Scan for the cell matching the given text and deliver its (x, y) coordinate at center. 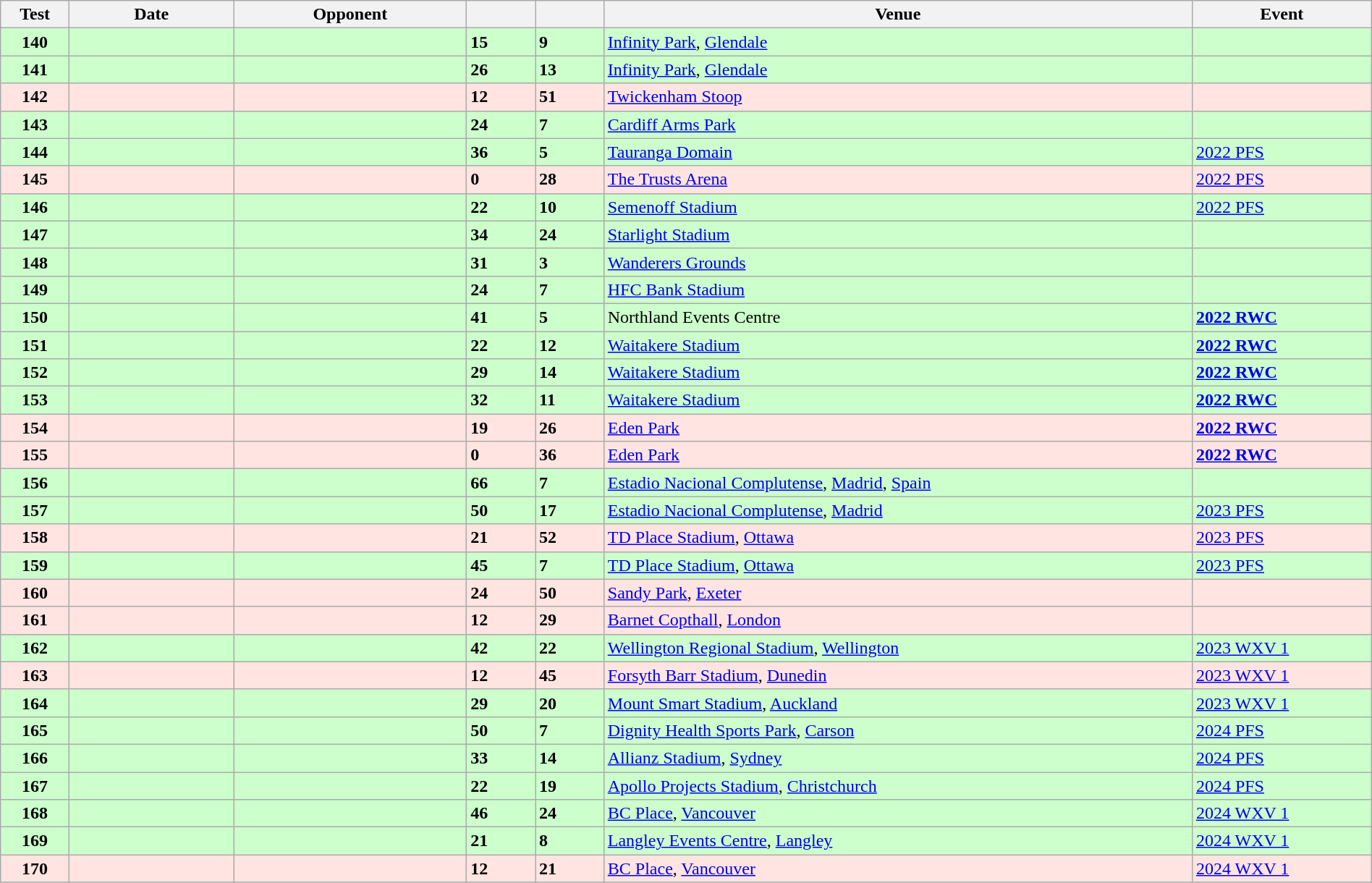
156 (35, 483)
13 (570, 69)
153 (35, 400)
162 (35, 648)
168 (35, 814)
157 (35, 510)
34 (501, 235)
169 (35, 841)
158 (35, 538)
170 (35, 869)
Estadio Nacional Complutense, Madrid, Spain (897, 483)
167 (35, 785)
Forsyth Barr Stadium, Dunedin (897, 675)
161 (35, 620)
Venue (897, 14)
Allianz Stadium, Sydney (897, 758)
31 (501, 262)
46 (501, 814)
Date (151, 14)
Northland Events Centre (897, 317)
51 (570, 97)
HFC Bank Stadium (897, 290)
146 (35, 207)
11 (570, 400)
41 (501, 317)
Langley Events Centre, Langley (897, 841)
17 (570, 510)
141 (35, 69)
143 (35, 124)
3 (570, 262)
163 (35, 675)
Test (35, 14)
145 (35, 179)
9 (570, 42)
Starlight Stadium (897, 235)
165 (35, 730)
154 (35, 428)
155 (35, 455)
144 (35, 152)
140 (35, 42)
Wanderers Grounds (897, 262)
8 (570, 841)
15 (501, 42)
164 (35, 703)
Dignity Health Sports Park, Carson (897, 730)
148 (35, 262)
The Trusts Arena (897, 179)
Semenoff Stadium (897, 207)
159 (35, 565)
Event (1282, 14)
Apollo Projects Stadium, Christchurch (897, 785)
Sandy Park, Exeter (897, 593)
152 (35, 373)
142 (35, 97)
Opponent (350, 14)
28 (570, 179)
151 (35, 345)
Twickenham Stoop (897, 97)
Cardiff Arms Park (897, 124)
160 (35, 593)
42 (501, 648)
Mount Smart Stadium, Auckland (897, 703)
33 (501, 758)
52 (570, 538)
10 (570, 207)
147 (35, 235)
20 (570, 703)
66 (501, 483)
150 (35, 317)
166 (35, 758)
Estadio Nacional Complutense, Madrid (897, 510)
Tauranga Domain (897, 152)
Wellington Regional Stadium, Wellington (897, 648)
149 (35, 290)
Barnet Copthall, London (897, 620)
32 (501, 400)
